Determine the (x, y) coordinate at the center of the cell enclosing the given text.  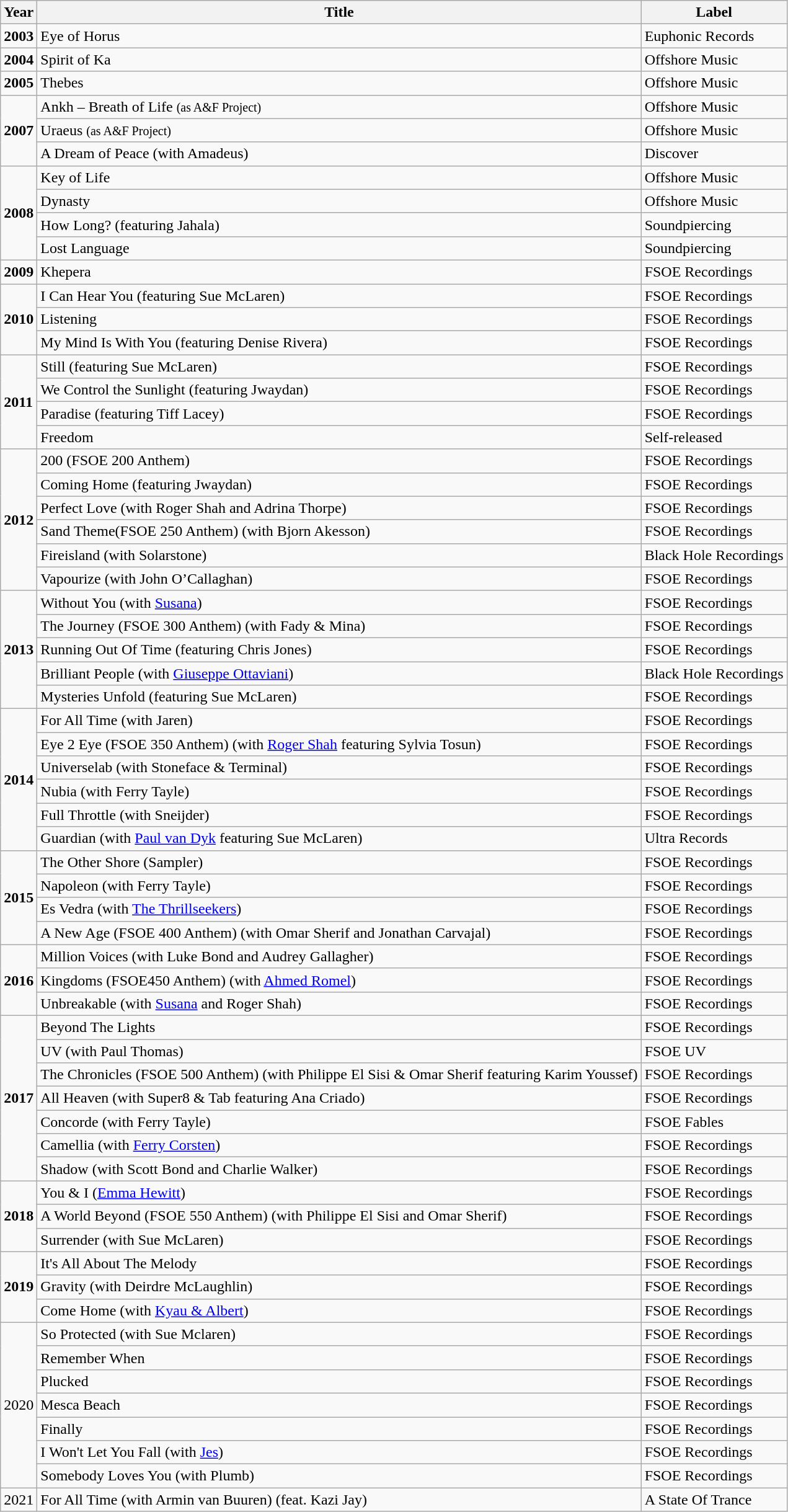
Without You (with Susana) (339, 602)
Dynasty (339, 201)
Somebody Loves You (with Plumb) (339, 1476)
For All Time (with Armin van Buuren) (feat. Kazi Jay) (339, 1500)
Full Throttle (with Sneijder) (339, 815)
For All Time (with Jaren) (339, 721)
200 (FSOE 200 Anthem) (339, 461)
FSOE Fables (714, 1122)
Mesca Beach (339, 1405)
Beyond The Lights (339, 1027)
Guardian (with Paul van Dyk featuring Sue McLaren) (339, 838)
It's All About The Melody (339, 1263)
2007 (19, 130)
Gravity (with Deirdre McLaughlin) (339, 1287)
I Can Hear You (featuring Sue McLaren) (339, 296)
Self-released (714, 437)
2015 (19, 897)
Thebes (339, 83)
Vapourize (with John O’Callaghan) (339, 579)
Nubia (with Ferry Tayle) (339, 791)
Surrender (with Sue McLaren) (339, 1240)
All Heaven (with Super8 & Tab featuring Ana Criado) (339, 1098)
FSOE UV (714, 1051)
You & I (Emma Hewitt) (339, 1193)
Year (19, 12)
Eye of Horus (339, 36)
A State Of Trance (714, 1500)
Remember When (339, 1358)
2013 (19, 649)
2017 (19, 1098)
2016 (19, 980)
Unbreakable (with Susana and Roger Shah) (339, 1003)
Khepera (339, 272)
Plucked (339, 1381)
We Control the Sunlight (featuring Jwaydan) (339, 390)
2009 (19, 272)
UV (with Paul Thomas) (339, 1051)
Lost Language (339, 248)
Concorde (with Ferry Tayle) (339, 1122)
Kingdoms (FSOE450 Anthem) (with Ahmed Romel) (339, 980)
2020 (19, 1405)
Still (featuring Sue McLaren) (339, 367)
Title (339, 12)
Coming Home (featuring Jwaydan) (339, 484)
Fireisland (with Solarstone) (339, 555)
Camellia (with Ferry Corsten) (339, 1145)
I Won't Let You Fall (with Jes) (339, 1452)
2019 (19, 1287)
Perfect Love (with Roger Shah and Adrina Thorpe) (339, 508)
2014 (19, 780)
Finally (339, 1428)
Freedom (339, 437)
2021 (19, 1500)
2018 (19, 1216)
Million Voices (with Luke Bond and Audrey Gallagher) (339, 956)
2005 (19, 83)
Euphonic Records (714, 36)
Sand Theme(FSOE 250 Anthem) (with Bjorn Akesson) (339, 531)
2011 (19, 402)
Mysteries Unfold (featuring Sue McLaren) (339, 697)
Uraeus (as A&F Project) (339, 130)
Label (714, 12)
Listening (339, 319)
Spirit of Ka (339, 60)
2004 (19, 60)
A New Age (FSOE 400 Anthem) (with Omar Sherif and Jonathan Carvajal) (339, 933)
A World Beyond (FSOE 550 Anthem) (with Philippe El Sisi and Omar Sherif) (339, 1216)
Eye 2 Eye (FSOE 350 Anthem) (with Roger Shah featuring Sylvia Tosun) (339, 744)
The Other Shore (Sampler) (339, 862)
The Journey (FSOE 300 Anthem) (with Fady & Mina) (339, 626)
2010 (19, 319)
2012 (19, 520)
My Mind Is With You (featuring Denise Rivera) (339, 343)
The Chronicles (FSOE 500 Anthem) (with Philippe El Sisi & Omar Sherif featuring Karim Youssef) (339, 1075)
Ankh – Breath of Life (as A&F Project) (339, 107)
Running Out Of Time (featuring Chris Jones) (339, 649)
Paradise (featuring Tiff Lacey) (339, 414)
How Long? (featuring Jahala) (339, 225)
Ultra Records (714, 838)
Come Home (with Kyau & Albert) (339, 1310)
Brilliant People (with Giuseppe Ottaviani) (339, 673)
Key of Life (339, 177)
So Protected (with Sue Mclaren) (339, 1334)
Es Vedra (with The Thrillseekers) (339, 909)
Discover (714, 154)
Universelab (with Stoneface & Terminal) (339, 768)
2003 (19, 36)
2008 (19, 213)
Napoleon (with Ferry Tayle) (339, 886)
Shadow (with Scott Bond and Charlie Walker) (339, 1169)
A Dream of Peace (with Amadeus) (339, 154)
